Output the [x, y] coordinate of the center of the cell containing the given text.  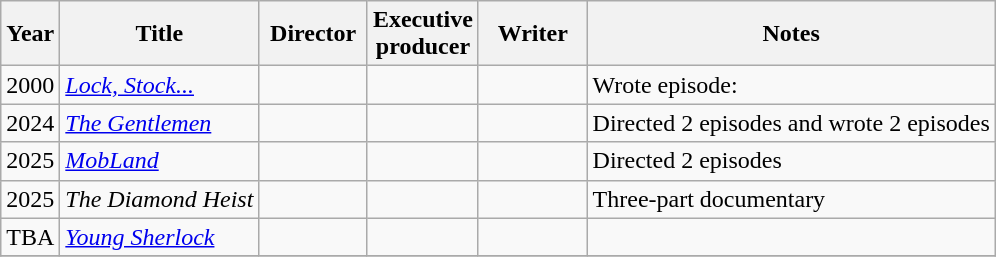
Wrote episode: [791, 85]
TBA [30, 237]
2000 [30, 85]
Young Sherlock [160, 237]
Notes [791, 34]
Director [314, 34]
The Gentlemen [160, 123]
2024 [30, 123]
Writer [532, 34]
The Diamond Heist [160, 199]
Year [30, 34]
Three-part documentary [791, 199]
Directed 2 episodes and wrote 2 episodes [791, 123]
Executive producer [422, 34]
Title [160, 34]
Directed 2 episodes [791, 161]
Lock, Stock... [160, 85]
MobLand [160, 161]
